Search for the cell housing the specified text and yield its (X, Y) center coordinate. 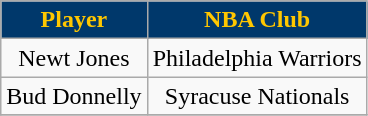
Bud Donnelly (74, 96)
NBA Club (257, 20)
Syracuse Nationals (257, 96)
Philadelphia Warriors (257, 58)
Newt Jones (74, 58)
Player (74, 20)
